Provide the (X, Y) coordinate of the cell's center where the given text is located.  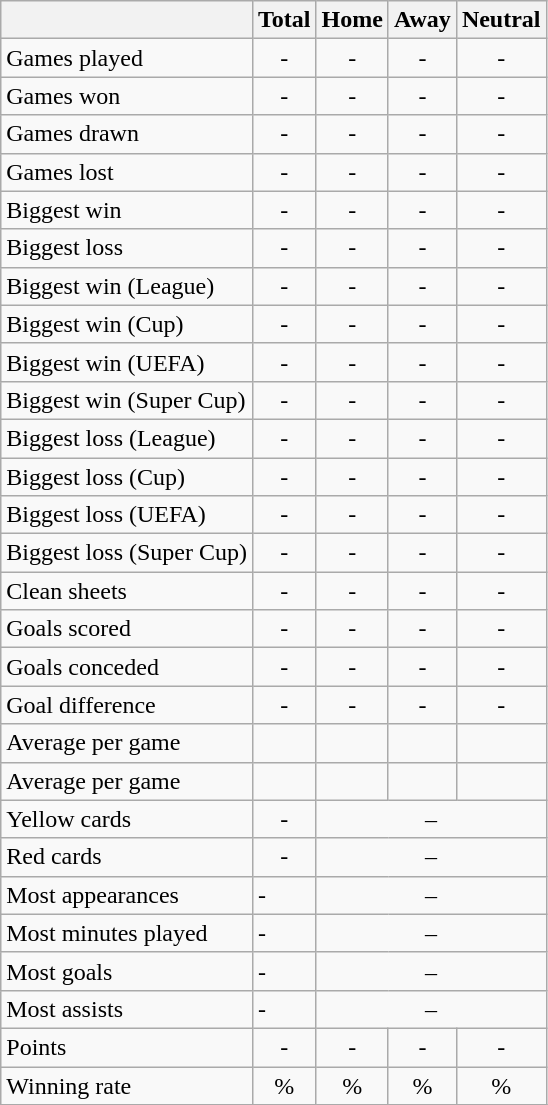
Games won (127, 96)
Clean sheets (127, 591)
Most goals (127, 971)
Most appearances (127, 895)
Games played (127, 58)
Total (284, 20)
Games drawn (127, 134)
Biggest loss (Cup) (127, 477)
Neutral (501, 20)
Away (422, 20)
Most minutes played (127, 933)
Biggest win (Super Cup) (127, 400)
Yellow cards (127, 819)
Biggest loss (Super Cup) (127, 553)
Home (352, 20)
Biggest win (League) (127, 286)
Red cards (127, 857)
Goals scored (127, 629)
Biggest win (UEFA) (127, 362)
Games lost (127, 172)
Goal difference (127, 705)
Biggest loss (127, 248)
Biggest loss (League) (127, 438)
Biggest win (Cup) (127, 324)
Goals conceded (127, 667)
Biggest loss (UEFA) (127, 515)
Most assists (127, 1009)
Points (127, 1047)
Biggest win (127, 210)
Winning rate (127, 1085)
